Detect which cell encompasses the target text, then output its (X, Y) center coordinate. 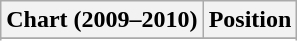
Chart (2009–2010) (102, 20)
Position (250, 20)
